Identify which cell holds the provided text, then report its [X, Y] central coordinate. 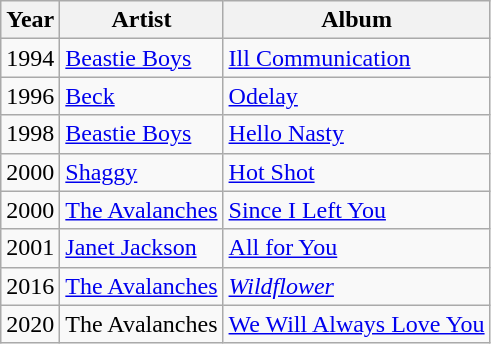
Beck [142, 96]
Ill Communication [356, 58]
1994 [30, 58]
Odelay [356, 96]
Shaggy [142, 172]
Year [30, 20]
Artist [142, 20]
We Will Always Love You [356, 324]
Album [356, 20]
1998 [30, 134]
Janet Jackson [142, 248]
2001 [30, 248]
1996 [30, 96]
Hot Shot [356, 172]
All for You [356, 248]
2020 [30, 324]
Wildflower [356, 286]
2016 [30, 286]
Hello Nasty [356, 134]
Since I Left You [356, 210]
